Capture the cell that displays the provided text and extract its (x, y) central coordinate. 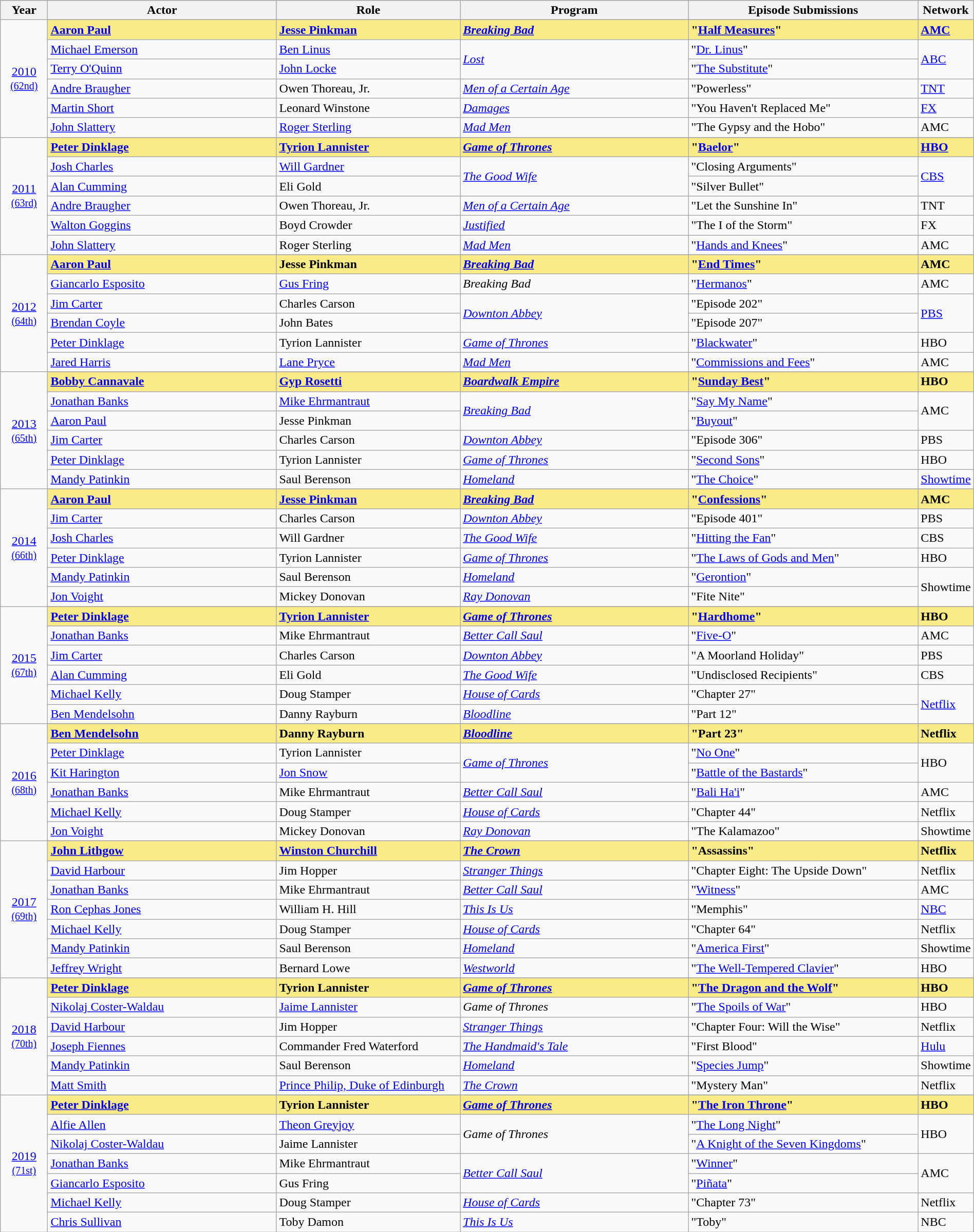
Lane Pryce (368, 362)
"Witness" (803, 890)
"First Blood" (803, 1046)
"Memphis" (803, 909)
"Dr. Linus" (803, 49)
"Hands and Knees" (803, 245)
Prince Philip, Duke of Edinburgh (368, 1085)
Terry O'Quinn (162, 69)
"America First" (803, 949)
Alfie Allen (162, 1124)
Episode Submissions (803, 10)
Joseph Fiennes (162, 1046)
"Commissions and Fees" (803, 362)
Jared Harris (162, 362)
"Battle of the Bastards" (803, 772)
"Episode 202" (803, 304)
"Hardhome" (803, 616)
"Assassins" (803, 850)
Ben Linus (368, 49)
Boardwalk Empire (574, 382)
Martin Short (162, 108)
Damages (574, 108)
"Fite Nite" (803, 597)
"Chapter 64" (803, 929)
"Buyout" (803, 421)
"Blackwater" (803, 343)
"The Kalamazoo" (803, 831)
2015(67th) (24, 665)
"Hermanos" (803, 284)
"Five-O" (803, 636)
2010(62nd) (24, 79)
Winston Churchill (368, 850)
Toby Damon (368, 1222)
2013(65th) (24, 430)
Ron Cephas Jones (162, 909)
"The Long Night" (803, 1124)
Lost (574, 59)
"Let the Sunshine In" (803, 205)
Walton Goggins (162, 225)
Jon Snow (368, 772)
"A Knight of the Seven Kingdoms" (803, 1144)
John Bates (368, 323)
"Chapter 73" (803, 1203)
Justified (574, 225)
2011(63rd) (24, 196)
ABC (946, 59)
Chris Sullivan (162, 1222)
"Closing Arguments" (803, 166)
Kit Harington (162, 772)
"The Gypsy and the Hobo" (803, 127)
"Silver Bullet" (803, 186)
William H. Hill (368, 909)
Network (946, 10)
"Episode 401" (803, 518)
"You Haven't Replaced Me" (803, 108)
Bernard Lowe (368, 968)
2019(71st) (24, 1163)
"Chapter Four: Will the Wise" (803, 1027)
2016(68th) (24, 782)
"Episode 306" (803, 440)
"The Dragon and the Wolf" (803, 988)
"End Times" (803, 264)
"The Well-Tempered Clavier" (803, 968)
"Powerless" (803, 88)
"Sunday Best" (803, 382)
John Lithgow (162, 850)
"No One" (803, 753)
Commander Fred Waterford (368, 1046)
Gyp Rosetti (368, 382)
2017(69th) (24, 909)
Boyd Crowder (368, 225)
"The Iron Throne" (803, 1105)
Role (368, 10)
"Part 12" (803, 714)
"The Laws of Gods and Men" (803, 557)
Hulu (946, 1046)
Leonard Winstone (368, 108)
"Say My Name" (803, 401)
2018(70th) (24, 1036)
Bobby Cannavale (162, 382)
Brendan Coyle (162, 323)
Year (24, 10)
"Undisclosed Recipients" (803, 675)
"Bali Ha'i" (803, 792)
John Locke (368, 69)
"Part 23" (803, 733)
"Confessions" (803, 499)
Westworld (574, 968)
2012(64th) (24, 313)
"Chapter Eight: The Upside Down" (803, 870)
"Chapter 27" (803, 694)
"Episode 207" (803, 323)
"Mystery Man" (803, 1085)
"The Spoils of War" (803, 1007)
"Chapter 44" (803, 811)
"Piñata" (803, 1183)
Jeffrey Wright (162, 968)
"Half Measures" (803, 30)
The Handmaid's Tale (574, 1046)
Program (574, 10)
"Second Sons" (803, 460)
"A Moorland Holiday" (803, 655)
Actor (162, 10)
"The Choice" (803, 479)
Michael Emerson (162, 49)
"Gerontion" (803, 577)
"The I of the Storm" (803, 225)
2014(66th) (24, 547)
Theon Greyjoy (368, 1124)
"Winner" (803, 1163)
"The Substitute" (803, 69)
"Toby" (803, 1222)
"Baelor" (803, 147)
"Species Jump" (803, 1066)
"Hitting the Fan" (803, 538)
Matt Smith (162, 1085)
